Provide the (X, Y) coordinate of the cell's center where the given text is located.  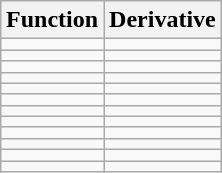
Derivative (163, 20)
Function (52, 20)
